Detect which cell encompasses the target text, then output its [X, Y] center coordinate. 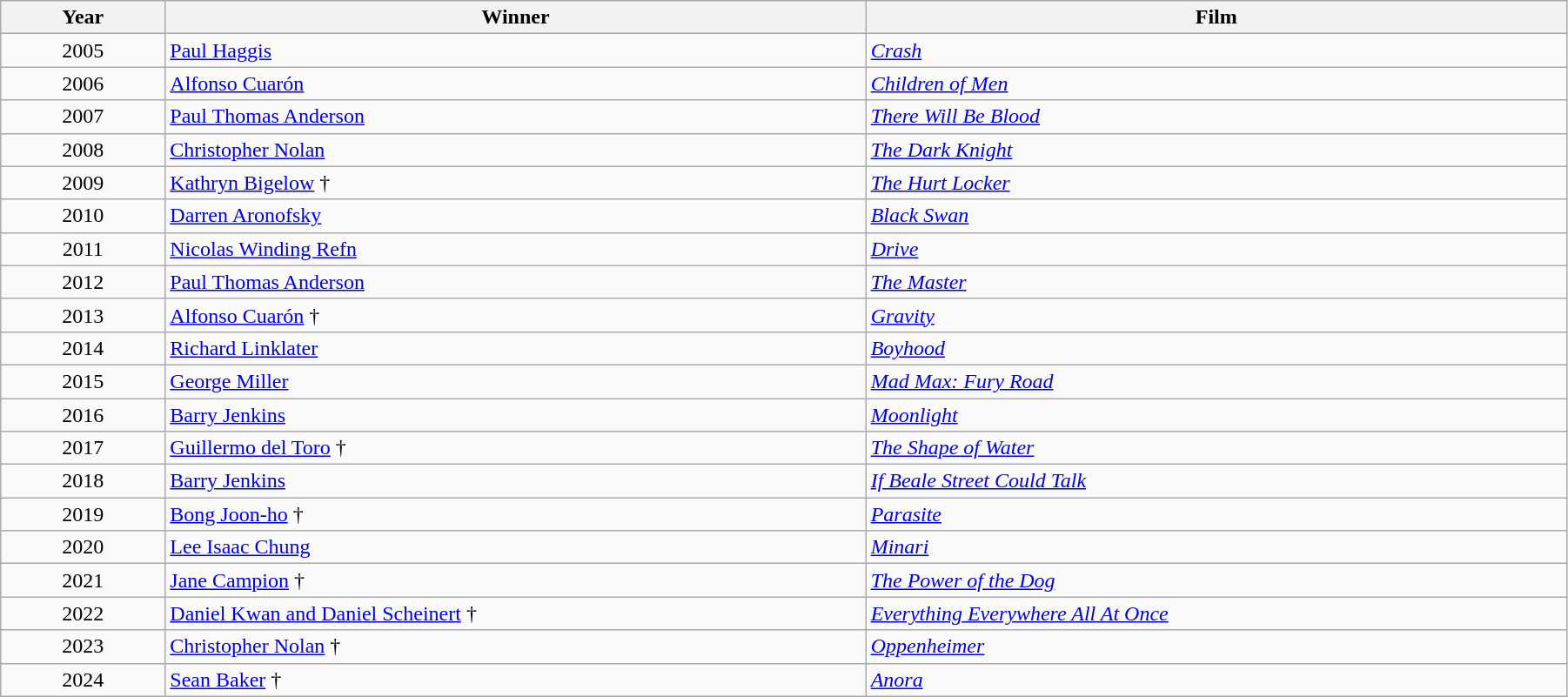
2021 [84, 580]
If Beale Street Could Talk [1216, 481]
2013 [84, 315]
Christopher Nolan [515, 150]
Everything Everywhere All At Once [1216, 613]
2022 [84, 613]
Daniel Kwan and Daniel Scheinert † [515, 613]
Parasite [1216, 514]
Christopher Nolan † [515, 647]
2016 [84, 415]
Gravity [1216, 315]
The Shape of Water [1216, 448]
There Will Be Blood [1216, 117]
Children of Men [1216, 84]
Paul Haggis [515, 50]
2008 [84, 150]
Boyhood [1216, 348]
2014 [84, 348]
Minari [1216, 547]
2023 [84, 647]
Darren Aronofsky [515, 216]
Guillermo del Toro † [515, 448]
2020 [84, 547]
2006 [84, 84]
2009 [84, 183]
Crash [1216, 50]
Alfonso Cuarón † [515, 315]
2024 [84, 680]
2010 [84, 216]
Bong Joon-ho † [515, 514]
2007 [84, 117]
The Master [1216, 282]
Drive [1216, 249]
Alfonso Cuarón [515, 84]
Film [1216, 17]
Black Swan [1216, 216]
Anora [1216, 680]
Kathryn Bigelow † [515, 183]
Lee Isaac Chung [515, 547]
2005 [84, 50]
Jane Campion † [515, 580]
The Power of the Dog [1216, 580]
2015 [84, 381]
Nicolas Winding Refn [515, 249]
George Miller [515, 381]
Sean Baker † [515, 680]
2011 [84, 249]
2017 [84, 448]
2019 [84, 514]
Winner [515, 17]
Year [84, 17]
The Hurt Locker [1216, 183]
2012 [84, 282]
Moonlight [1216, 415]
The Dark Knight [1216, 150]
Richard Linklater [515, 348]
2018 [84, 481]
Oppenheimer [1216, 647]
Mad Max: Fury Road [1216, 381]
